Return (x, y) of the center of cell containing provided text 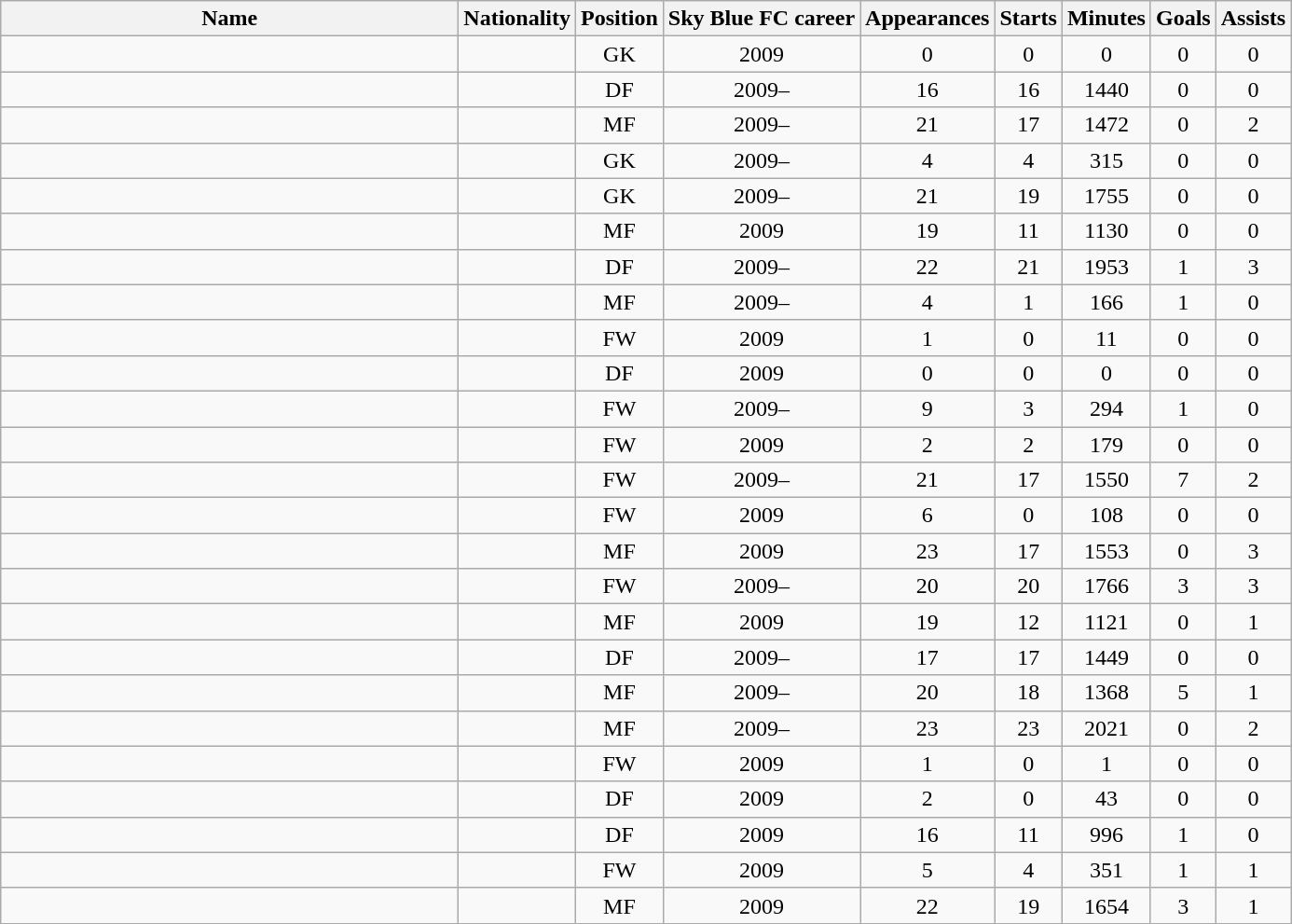
6 (928, 516)
Goals (1183, 19)
108 (1106, 516)
294 (1106, 408)
12 (1028, 622)
1472 (1106, 125)
18 (1028, 693)
179 (1106, 445)
Assists (1253, 19)
Name (229, 19)
1449 (1106, 657)
Sky Blue FC career (761, 19)
43 (1106, 799)
Appearances (928, 19)
996 (1106, 834)
1130 (1106, 231)
1654 (1106, 905)
166 (1106, 302)
1368 (1106, 693)
2021 (1106, 728)
9 (928, 408)
1121 (1106, 622)
1766 (1106, 586)
7 (1183, 480)
315 (1106, 160)
Position (620, 19)
1755 (1106, 196)
Starts (1028, 19)
Minutes (1106, 19)
1550 (1106, 480)
351 (1106, 870)
1440 (1106, 90)
1553 (1106, 551)
Nationality (517, 19)
1953 (1106, 267)
